Identify which cell holds the provided text, then report its (X, Y) central coordinate. 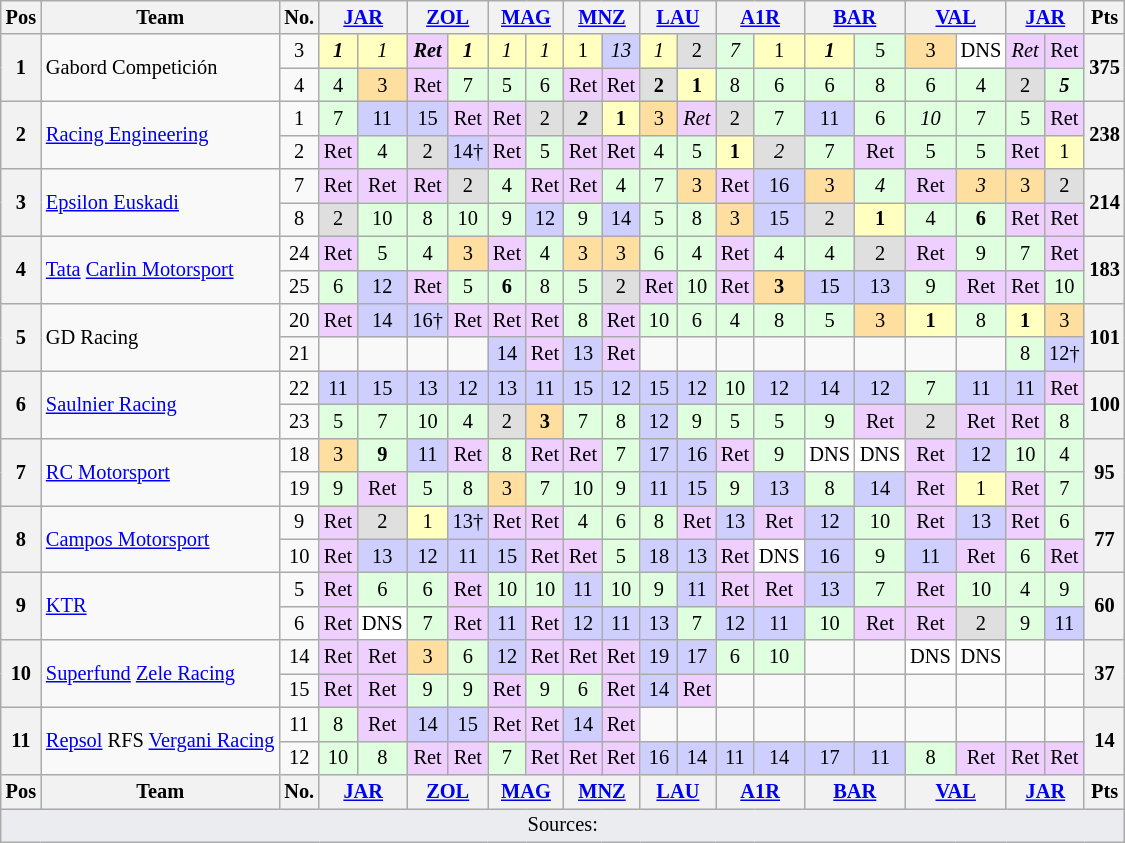
GD Racing (160, 336)
24 (299, 253)
14† (468, 152)
375 (1104, 68)
KTR (160, 606)
238 (1104, 134)
Repsol RFS Vergani Racing (160, 740)
Epsilon Euskadi (160, 202)
60 (1104, 606)
21 (299, 354)
77 (1104, 538)
12† (1064, 354)
183 (1104, 270)
RC Motorsport (160, 472)
25 (299, 287)
Sources: (563, 825)
16† (427, 320)
100 (1104, 404)
20 (299, 320)
23 (299, 421)
37 (1104, 674)
214 (1104, 202)
101 (1104, 336)
Campos Motorsport (160, 538)
Superfund Zele Racing (160, 674)
Gabord Competición (160, 68)
Saulnier Racing (160, 404)
Tata Carlin Motorsport (160, 270)
Racing Engineering (160, 134)
22 (299, 388)
95 (1104, 472)
13† (468, 522)
